Capture the cell that displays the provided text and extract its (x, y) central coordinate. 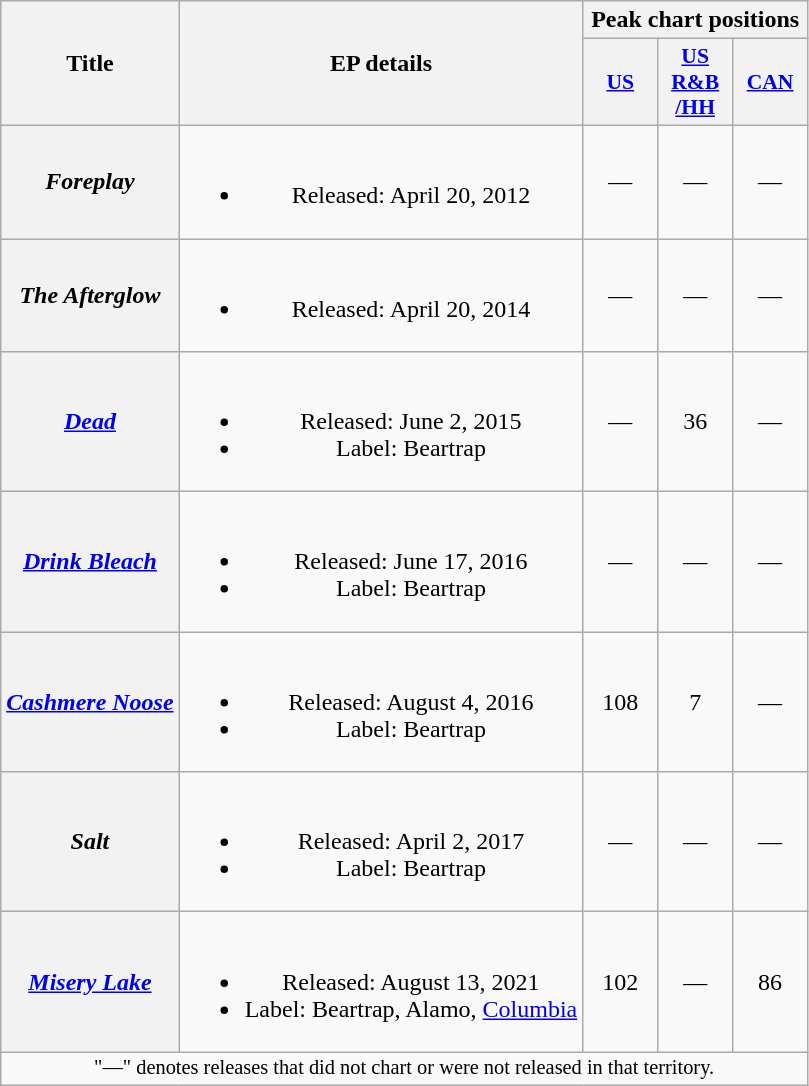
Drink Bleach (90, 562)
EP details (381, 64)
Misery Lake (90, 982)
86 (770, 982)
Salt (90, 842)
Peak chart positions (696, 20)
Released: June 2, 2015Label: Beartrap (381, 422)
Released: June 17, 2016Label: Beartrap (381, 562)
US (620, 82)
Released: August 13, 2021Label: Beartrap, Alamo, Columbia (381, 982)
"—" denotes releases that did not chart or were not released in that territory. (404, 1069)
7 (696, 702)
Released: August 4, 2016Label: Beartrap (381, 702)
CAN (770, 82)
Title (90, 64)
Dead (90, 422)
102 (620, 982)
108 (620, 702)
Released: April 20, 2014 (381, 294)
Released: April 2, 2017Label: Beartrap (381, 842)
Released: April 20, 2012 (381, 182)
The Afterglow (90, 294)
USR&B/HH (696, 82)
36 (696, 422)
Cashmere Noose (90, 702)
Foreplay (90, 182)
